Determine the [X, Y] coordinate at the center of the cell enclosing the given text.  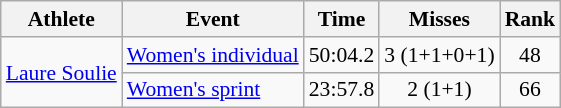
2 (1+1) [439, 90]
50:04.2 [342, 55]
Time [342, 19]
66 [530, 90]
Athlete [62, 19]
Laure Soulie [62, 72]
Event [213, 19]
Misses [439, 19]
Women's sprint [213, 90]
Rank [530, 19]
23:57.8 [342, 90]
3 (1+1+0+1) [439, 55]
48 [530, 55]
Women's individual [213, 55]
